Capture the cell that displays the provided text and extract its (x, y) central coordinate. 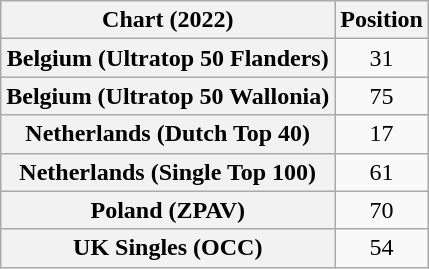
UK Singles (OCC) (168, 248)
70 (382, 210)
61 (382, 172)
31 (382, 58)
Belgium (Ultratop 50 Wallonia) (168, 96)
Belgium (Ultratop 50 Flanders) (168, 58)
Position (382, 20)
Chart (2022) (168, 20)
54 (382, 248)
Netherlands (Dutch Top 40) (168, 134)
Poland (ZPAV) (168, 210)
Netherlands (Single Top 100) (168, 172)
75 (382, 96)
17 (382, 134)
